Determine the (x, y) coordinate at the center of the cell enclosing the given text.  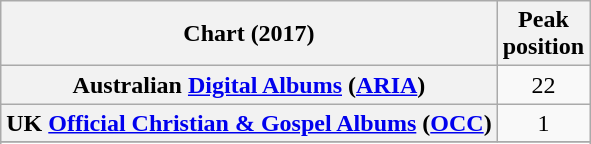
22 (543, 85)
UK Official Christian & Gospel Albums (OCC) (249, 123)
Chart (2017) (249, 34)
Peak position (543, 34)
Australian Digital Albums (ARIA) (249, 85)
1 (543, 123)
